Search for the cell housing the specified text and yield its [x, y] center coordinate. 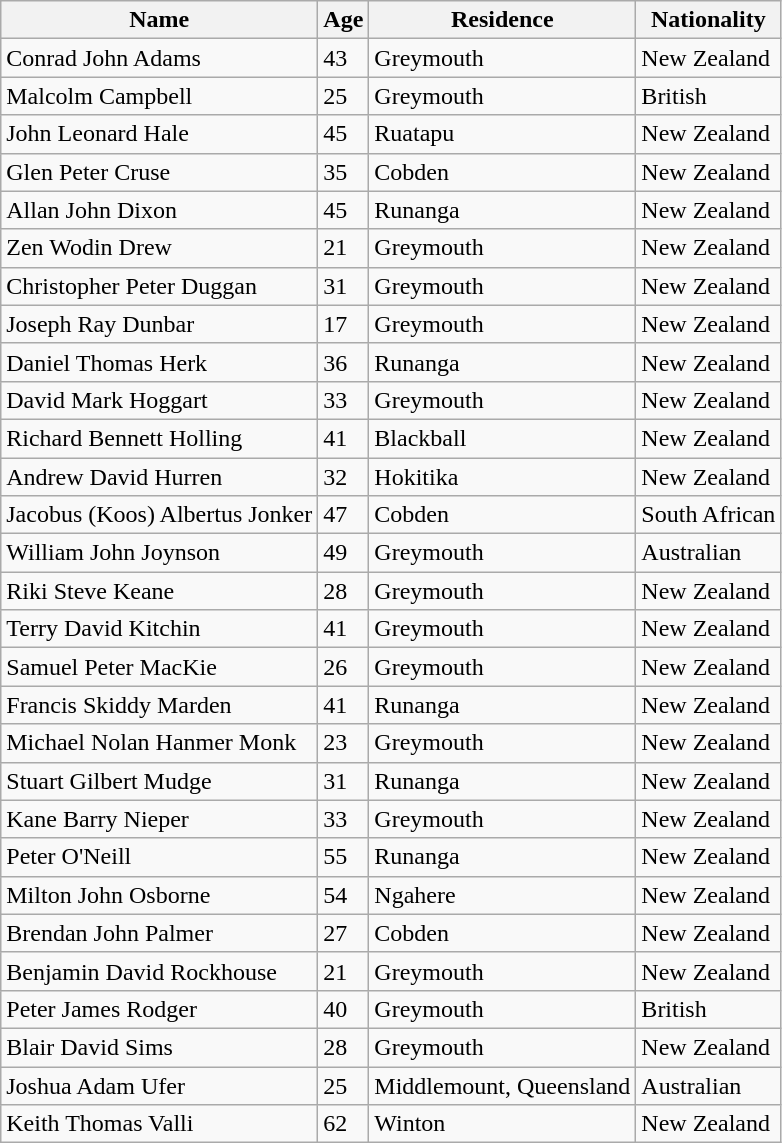
Daniel Thomas Herk [160, 362]
Allan John Dixon [160, 210]
Blair David Sims [160, 1047]
Ruatapu [502, 134]
Name [160, 20]
Christopher Peter Duggan [160, 286]
Keith Thomas Valli [160, 1124]
Ngahere [502, 895]
Richard Bennett Holling [160, 438]
Jacobus (Koos) Albertus Jonker [160, 515]
Milton John Osborne [160, 895]
Joseph Ray Dunbar [160, 324]
35 [344, 172]
John Leonard Hale [160, 134]
Malcolm Campbell [160, 96]
William John Joynson [160, 553]
Winton [502, 1124]
Stuart Gilbert Mudge [160, 781]
Francis Skiddy Marden [160, 705]
62 [344, 1124]
Residence [502, 20]
Joshua Adam Ufer [160, 1085]
49 [344, 553]
Terry David Kitchin [160, 629]
Michael Nolan Hanmer Monk [160, 743]
47 [344, 515]
23 [344, 743]
Hokitika [502, 477]
32 [344, 477]
26 [344, 667]
36 [344, 362]
55 [344, 857]
40 [344, 1009]
54 [344, 895]
South African [708, 515]
Zen Wodin Drew [160, 248]
Age [344, 20]
Blackball [502, 438]
43 [344, 58]
Kane Barry Nieper [160, 819]
17 [344, 324]
Nationality [708, 20]
David Mark Hoggart [160, 400]
Middlemount, Queensland [502, 1085]
Samuel Peter MacKie [160, 667]
Riki Steve Keane [160, 591]
Brendan John Palmer [160, 933]
27 [344, 933]
Glen Peter Cruse [160, 172]
Conrad John Adams [160, 58]
Benjamin David Rockhouse [160, 971]
Peter James Rodger [160, 1009]
Peter O'Neill [160, 857]
Andrew David Hurren [160, 477]
